Locate the cell with the specified text and output its (x, y) center coordinate. 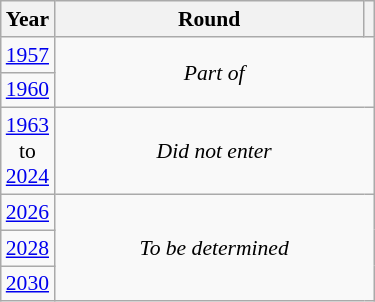
2026 (28, 213)
Round (209, 19)
1957 (28, 55)
2028 (28, 248)
Year (28, 19)
2030 (28, 284)
Did not enter (214, 152)
1963to2024 (28, 152)
To be determined (214, 248)
1960 (28, 90)
Part of (214, 72)
